From the cell containing the given text, extract its center point as [x, y] coordinate. 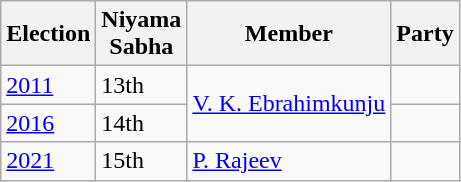
Party [425, 34]
P. Rajeev [289, 161]
2021 [48, 161]
Election [48, 34]
V. K. Ebrahimkunju [289, 104]
15th [142, 161]
2016 [48, 123]
NiyamaSabha [142, 34]
13th [142, 85]
14th [142, 123]
2011 [48, 85]
Member [289, 34]
